For the text-containing cell, return its midpoint in (X, Y) coordinate format. 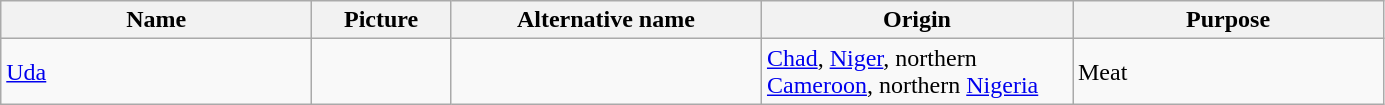
Purpose (1228, 20)
Name (156, 20)
Meat (1228, 72)
Origin (916, 20)
Chad, Niger, northern Cameroon, northern Nigeria (916, 72)
Uda (156, 72)
Picture (382, 20)
Alternative name (606, 20)
